Pinpoint the cell where the given text exists, returning its [x, y] midpoint coordinate. 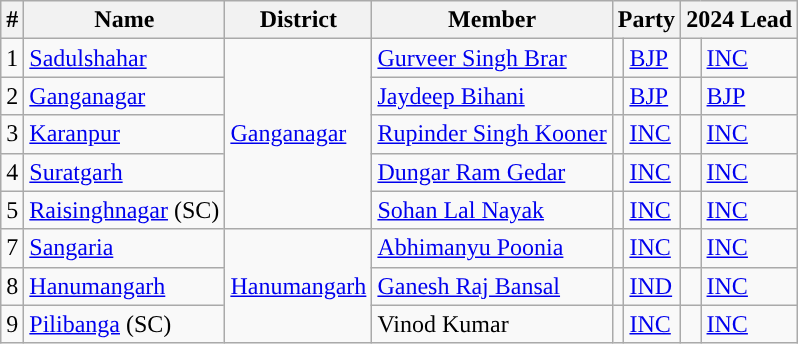
District [298, 20]
# [12, 20]
IND [652, 286]
3 [12, 134]
2024 Lead [740, 20]
9 [12, 324]
Party [646, 20]
Karanpur [124, 134]
8 [12, 286]
4 [12, 172]
Abhimanyu Poonia [492, 248]
Dungar Ram Gedar [492, 172]
5 [12, 210]
Suratgarh [124, 172]
Jaydeep Bihani [492, 96]
Vinod Kumar [492, 324]
Gurveer Singh Brar [492, 58]
7 [12, 248]
Name [124, 20]
Sohan Lal Nayak [492, 210]
Sangaria [124, 248]
Member [492, 20]
Sadulshahar [124, 58]
Rupinder Singh Kooner [492, 134]
Ganesh Raj Bansal [492, 286]
2 [12, 96]
1 [12, 58]
Raisinghnagar (SC) [124, 210]
Pilibanga (SC) [124, 324]
